Output the (x, y) coordinate of the center of the cell containing the given text.  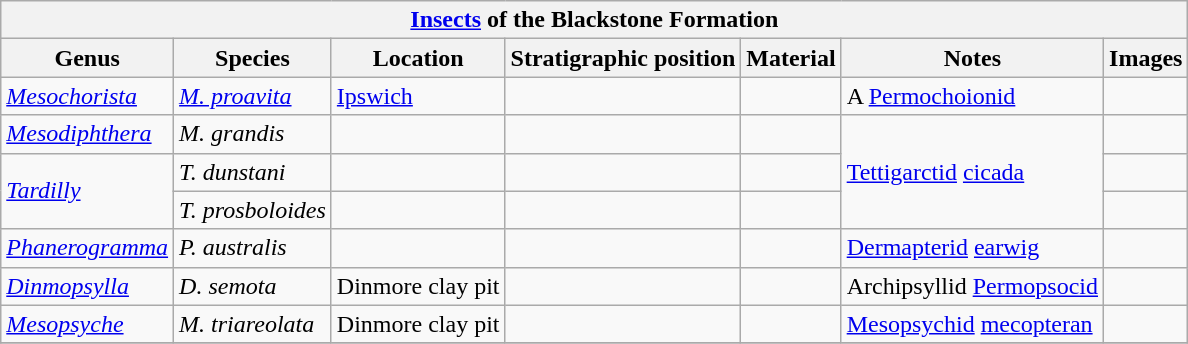
Location (418, 58)
Phanerogramma (88, 248)
Dinmopsylla (88, 286)
M. proavita (253, 96)
Stratigraphic position (623, 58)
Archipsyllid Permopsocid (972, 286)
A Permochoionid (972, 96)
Insects of the Blackstone Formation (594, 20)
Mesopsyche (88, 324)
Images (1146, 58)
Mesochorista (88, 96)
Material (791, 58)
Tettigarctid cicada (972, 172)
Mesopsychid mecopteran (972, 324)
Ipswich (418, 96)
D. semota (253, 286)
Tardilly (88, 191)
Notes (972, 58)
M. grandis (253, 134)
T. prosboloides (253, 210)
Dermapterid earwig (972, 248)
P. australis (253, 248)
Mesodiphthera (88, 134)
M. triareolata (253, 324)
Species (253, 58)
Genus (88, 58)
T. dunstani (253, 172)
